Capture the cell that displays the provided text and extract its [X, Y] central coordinate. 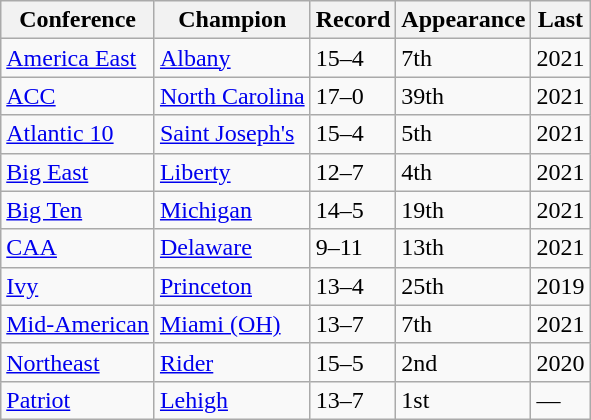
2020 [560, 362]
Patriot [78, 400]
Delaware [232, 248]
CAA [78, 248]
Ivy [78, 286]
2019 [560, 286]
— [560, 400]
Saint Joseph's [232, 134]
Appearance [464, 20]
Big Ten [78, 210]
America East [78, 58]
Michigan [232, 210]
Liberty [232, 172]
ACC [78, 96]
Princeton [232, 286]
North Carolina [232, 96]
1st [464, 400]
Rider [232, 362]
Miami (OH) [232, 324]
4th [464, 172]
13–4 [353, 286]
Mid-American [78, 324]
19th [464, 210]
17–0 [353, 96]
9–11 [353, 248]
Northeast [78, 362]
12–7 [353, 172]
2nd [464, 362]
Record [353, 20]
5th [464, 134]
Atlantic 10 [78, 134]
39th [464, 96]
Last [560, 20]
25th [464, 286]
15–5 [353, 362]
Albany [232, 58]
13th [464, 248]
Conference [78, 20]
Champion [232, 20]
Big East [78, 172]
14–5 [353, 210]
Lehigh [232, 400]
